Search for the cell housing the specified text and yield its [X, Y] center coordinate. 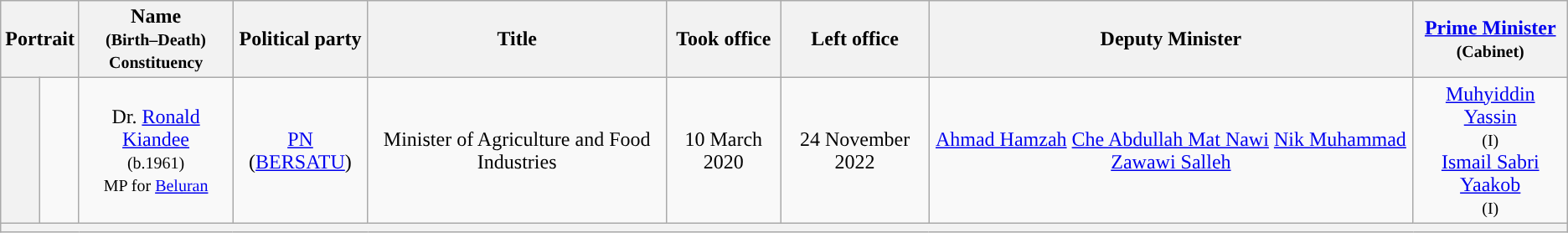
Dr. Ronald Kiandee(b.1961)MP for Beluran [156, 151]
Title [517, 39]
24 November 2022 [855, 151]
Portrait [40, 39]
Took office [724, 39]
Ahmad Hamzah Che Abdullah Mat Nawi Nik Muhammad Zawawi Salleh [1171, 151]
PN (BERSATU) [301, 151]
Political party [301, 39]
Prime Minister(Cabinet) [1490, 39]
Deputy Minister [1171, 39]
10 March 2020 [724, 151]
Minister of Agriculture and Food Industries [517, 151]
Muhyiddin Yassin(I)Ismail Sabri Yaakob(I) [1490, 151]
Left office [855, 39]
Name(Birth–Death)Constituency [156, 39]
